Output the (X, Y) coordinate of the center of the cell containing the given text.  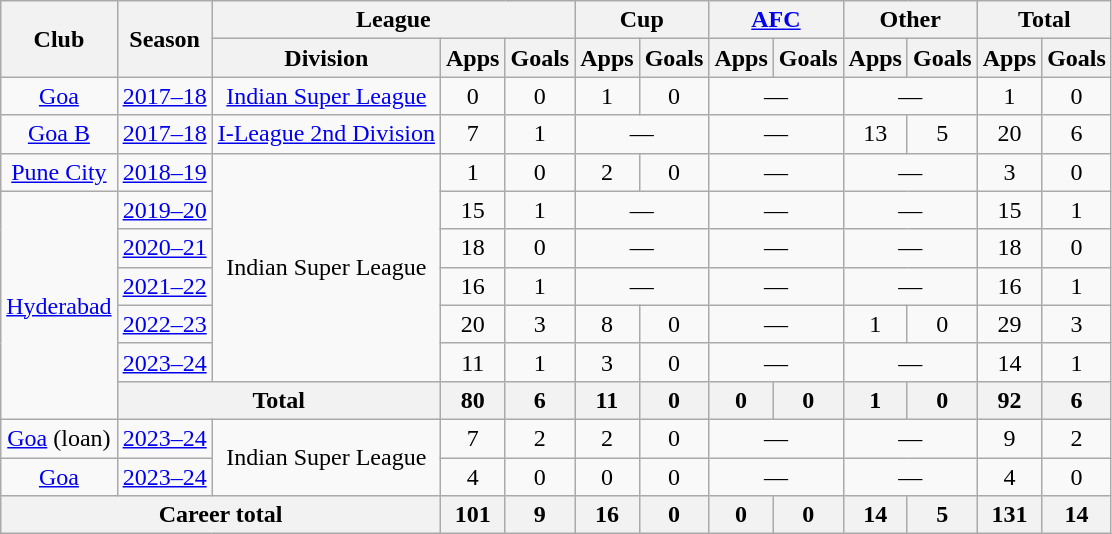
Hyderabad (59, 305)
2019–20 (164, 210)
Cup (642, 20)
2018–19 (164, 172)
80 (473, 400)
League (394, 20)
92 (1009, 400)
29 (1009, 324)
Career total (221, 515)
Goa B (59, 134)
Other (910, 20)
I-League 2nd Division (326, 134)
AFC (776, 20)
Pune City (59, 172)
Goa (loan) (59, 438)
8 (607, 324)
131 (1009, 515)
Season (164, 39)
101 (473, 515)
Club (59, 39)
2020–21 (164, 248)
Division (326, 58)
2021–22 (164, 286)
2022–23 (164, 324)
13 (875, 134)
